Locate the cell with the specified text and output its (X, Y) center coordinate. 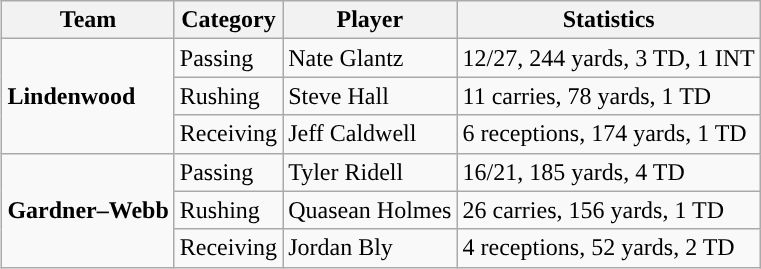
Nate Glantz (370, 58)
16/21, 185 yards, 4 TD (608, 172)
Jeff Caldwell (370, 134)
11 carries, 78 yards, 1 TD (608, 96)
12/27, 244 yards, 3 TD, 1 INT (608, 58)
Gardner–Webb (88, 210)
6 receptions, 174 yards, 1 TD (608, 134)
Tyler Ridell (370, 172)
Quasean Holmes (370, 210)
Team (88, 20)
Jordan Bly (370, 248)
Lindenwood (88, 96)
Steve Hall (370, 96)
Statistics (608, 20)
Player (370, 20)
Category (228, 20)
4 receptions, 52 yards, 2 TD (608, 248)
26 carries, 156 yards, 1 TD (608, 210)
